Provide the (x, y) coordinate of the cell's center where the given text is located.  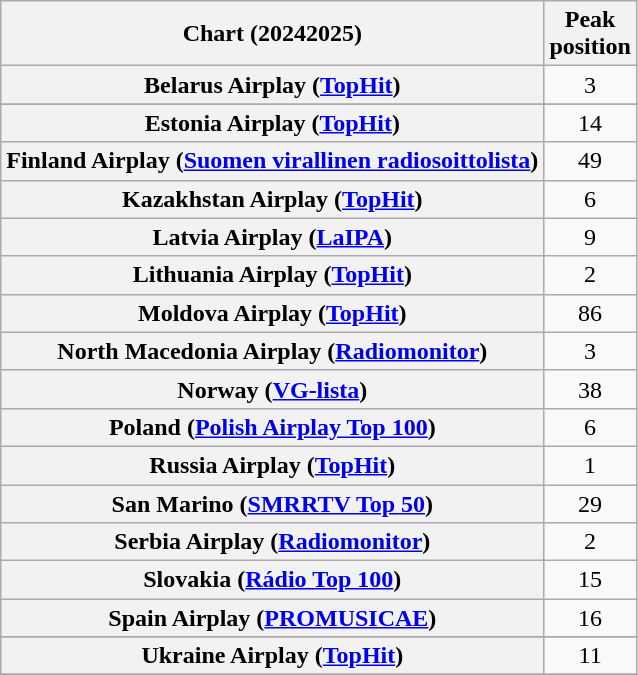
Finland Airplay (Suomen virallinen radiosoittolista) (272, 161)
1 (590, 465)
Norway (VG-lista) (272, 389)
29 (590, 503)
Latvia Airplay (LaIPA) (272, 237)
San Marino (SMRRTV Top 50) (272, 503)
Russia Airplay (TopHit) (272, 465)
Chart (20242025) (272, 34)
Kazakhstan Airplay (TopHit) (272, 199)
16 (590, 618)
Slovakia (Rádio Top 100) (272, 580)
49 (590, 161)
Peakposition (590, 34)
Estonia Airplay (TopHit) (272, 123)
Poland (Polish Airplay Top 100) (272, 427)
11 (590, 656)
86 (590, 313)
Ukraine Airplay (TopHit) (272, 656)
38 (590, 389)
Spain Airplay (PROMUSICAE) (272, 618)
North Macedonia Airplay (Radiomonitor) (272, 351)
Moldova Airplay (TopHit) (272, 313)
Lithuania Airplay (TopHit) (272, 275)
14 (590, 123)
15 (590, 580)
9 (590, 237)
Belarus Airplay (TopHit) (272, 85)
Serbia Airplay (Radiomonitor) (272, 542)
